Scan for the cell matching the given text and deliver its (x, y) coordinate at center. 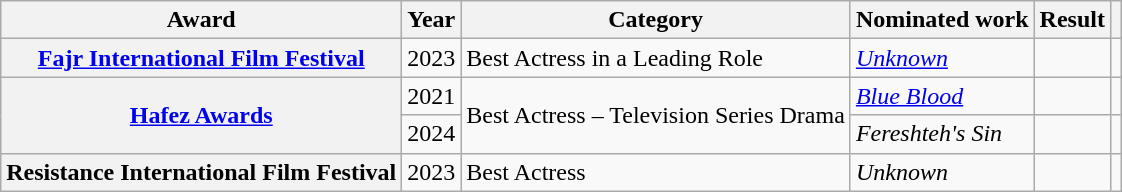
2024 (432, 134)
Hafez Awards (202, 115)
Best Actress (656, 172)
Nominated work (942, 20)
Best Actress in a Leading Role (656, 58)
2021 (432, 96)
Resistance International Film Festival (202, 172)
Fajr International Film Festival (202, 58)
Category (656, 20)
Best Actress – Television Series Drama (656, 115)
Result (1072, 20)
Year (432, 20)
Fereshteh's Sin (942, 134)
Award (202, 20)
Blue Blood (942, 96)
